Provide the (X, Y) coordinate of the cell's center where the given text is located.  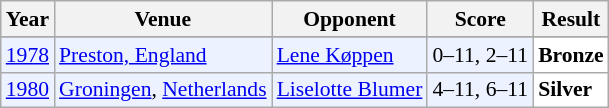
Bronze (571, 55)
Silver (571, 90)
Score (480, 19)
Groningen, Netherlands (163, 90)
Result (571, 19)
4–11, 6–11 (480, 90)
Liselotte Blumer (350, 90)
Lene Køppen (350, 55)
Year (28, 19)
1980 (28, 90)
Preston, England (163, 55)
1978 (28, 55)
0–11, 2–11 (480, 55)
Venue (163, 19)
Opponent (350, 19)
